Find where the given text appears and provide that cell's center as [X, Y] coordinate. 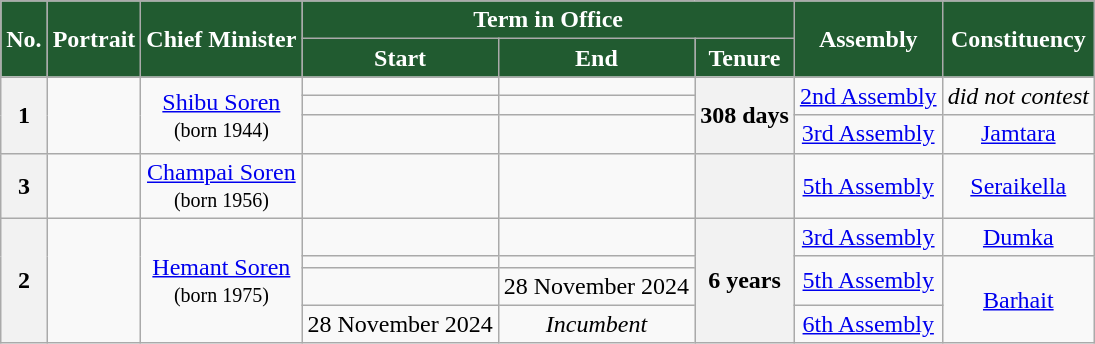
3 [24, 186]
Constituency [1018, 39]
Term in Office [548, 20]
End [596, 58]
2nd Assembly [868, 96]
1 [24, 115]
308 days [745, 115]
Champai Soren(born 1956) [222, 186]
did not contest [1018, 96]
Chief Minister [222, 39]
Shibu Soren(born 1944) [222, 115]
6 years [745, 280]
Hemant Soren(born 1975) [222, 280]
Incumbent [596, 324]
Seraikella [1018, 186]
Assembly [868, 39]
Dumka [1018, 237]
No. [24, 39]
Portrait [94, 39]
Jamtara [1018, 134]
Start [400, 58]
Barhait [1018, 300]
Tenure [745, 58]
2 [24, 280]
6th Assembly [868, 324]
